From the cell containing the given text, extract its center point as (X, Y) coordinate. 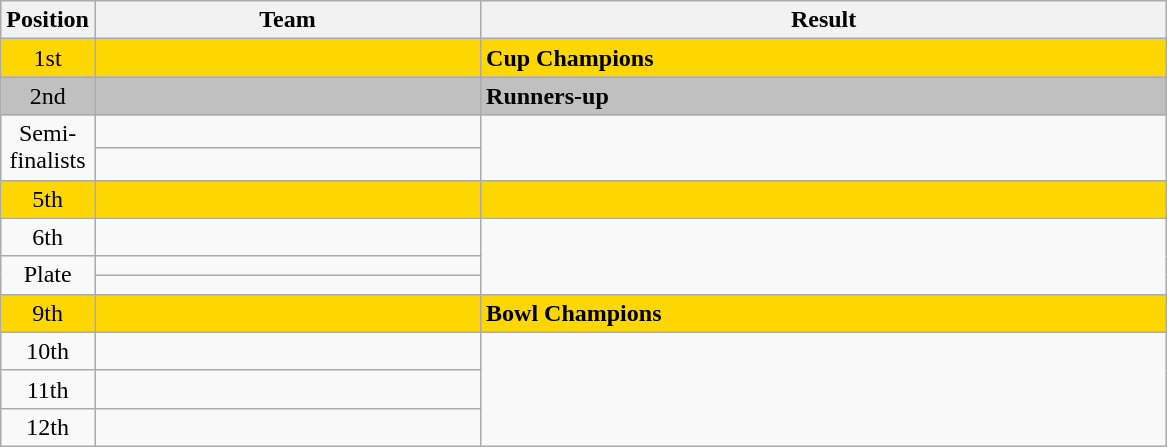
Semi-finalists (48, 148)
Team (287, 20)
Cup Champions (824, 58)
Bowl Champions (824, 313)
11th (48, 389)
12th (48, 427)
Position (48, 20)
2nd (48, 96)
Runners-up (824, 96)
10th (48, 351)
1st (48, 58)
Plate (48, 275)
6th (48, 237)
Result (824, 20)
9th (48, 313)
5th (48, 199)
